Locate the cell with the specified text and output its [x, y] center coordinate. 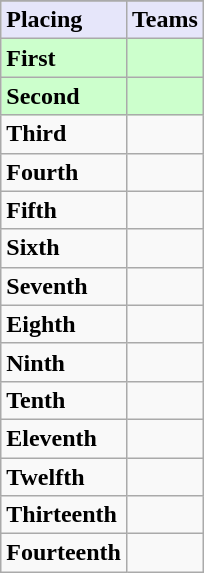
Second [64, 96]
Fourteenth [64, 553]
Seventh [64, 286]
Eighth [64, 324]
Eleventh [64, 438]
Sixth [64, 248]
Fifth [64, 210]
Teams [164, 20]
Tenth [64, 400]
Thirteenth [64, 515]
Fourth [64, 172]
Placing [64, 20]
Twelfth [64, 477]
Third [64, 134]
First [64, 58]
Ninth [64, 362]
